Capture the cell that displays the provided text and extract its (X, Y) central coordinate. 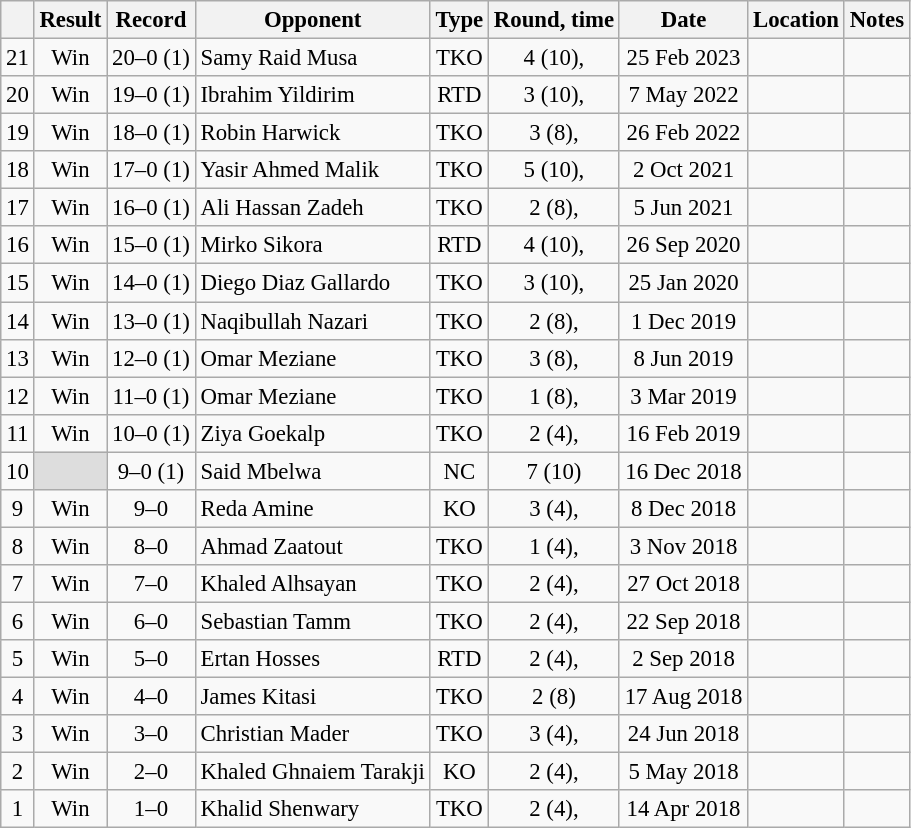
2–0 (151, 772)
7 (18, 584)
15–0 (1) (151, 245)
Khalid Shenwary (312, 809)
19–0 (1) (151, 95)
10–0 (1) (151, 433)
Samy Raid Musa (312, 58)
12 (18, 396)
14–0 (1) (151, 283)
Date (683, 20)
1–0 (151, 809)
11–0 (1) (151, 396)
2 (8) (554, 697)
Sebastian Tamm (312, 621)
Ali Hassan Zadeh (312, 208)
Mirko Sikora (312, 245)
1 (18, 809)
1 (8), (554, 396)
9–0 (1) (151, 471)
2 (18, 772)
Ahmad Zaatout (312, 546)
27 Oct 2018 (683, 584)
Type (459, 20)
Opponent (312, 20)
18 (18, 170)
4 (18, 697)
5 May 2018 (683, 772)
Said Mbelwa (312, 471)
NC (459, 471)
Robin Harwick (312, 133)
25 Jan 2020 (683, 283)
5 (10), (554, 170)
3 Nov 2018 (683, 546)
4–0 (151, 697)
James Kitasi (312, 697)
17 (18, 208)
7 (10) (554, 471)
Notes (876, 20)
5 (18, 659)
Round, time (554, 20)
Ertan Hosses (312, 659)
16 (18, 245)
26 Sep 2020 (683, 245)
Khaled Ghnaiem Tarakji (312, 772)
Christian Mader (312, 734)
Ziya Goekalp (312, 433)
6 (18, 621)
12–0 (1) (151, 358)
15 (18, 283)
3 Mar 2019 (683, 396)
Ibrahim Yildirim (312, 95)
10 (18, 471)
1 (4), (554, 546)
21 (18, 58)
Record (151, 20)
25 Feb 2023 (683, 58)
17 Aug 2018 (683, 697)
Result (70, 20)
14 Apr 2018 (683, 809)
8 (18, 546)
2 Oct 2021 (683, 170)
Khaled Alhsayan (312, 584)
8 Dec 2018 (683, 509)
17–0 (1) (151, 170)
7 May 2022 (683, 95)
Location (796, 20)
26 Feb 2022 (683, 133)
Naqibullah Nazari (312, 321)
9 (18, 509)
7–0 (151, 584)
Yasir Ahmed Malik (312, 170)
3–0 (151, 734)
16 Feb 2019 (683, 433)
20–0 (1) (151, 58)
18–0 (1) (151, 133)
13 (18, 358)
24 Jun 2018 (683, 734)
2 Sep 2018 (683, 659)
Diego Diaz Gallardo (312, 283)
19 (18, 133)
8–0 (151, 546)
16–0 (1) (151, 208)
9–0 (151, 509)
6–0 (151, 621)
1 Dec 2019 (683, 321)
22 Sep 2018 (683, 621)
13–0 (1) (151, 321)
20 (18, 95)
11 (18, 433)
16 Dec 2018 (683, 471)
5–0 (151, 659)
8 Jun 2019 (683, 358)
3 (18, 734)
Reda Amine (312, 509)
5 Jun 2021 (683, 208)
14 (18, 321)
